Capture the cell that displays the provided text and extract its [X, Y] central coordinate. 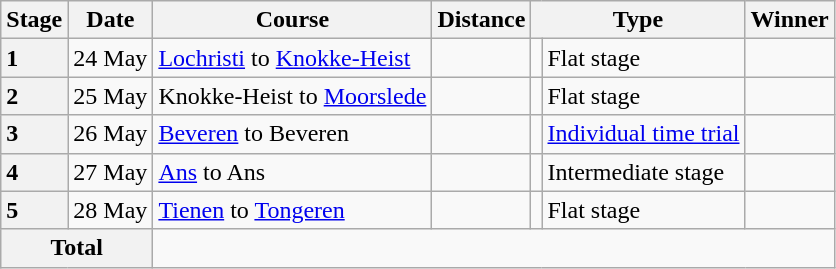
5 [34, 210]
Beveren to Beveren [292, 134]
25 May [110, 96]
26 May [110, 134]
Date [110, 20]
Total [77, 248]
4 [34, 172]
Knokke-Heist to Moorslede [292, 96]
Winner [790, 20]
Type [638, 20]
Distance [482, 20]
24 May [110, 58]
Lochristi to Knokke-Heist [292, 58]
Stage [34, 20]
2 [34, 96]
28 May [110, 210]
1 [34, 58]
Ans to Ans [292, 172]
Tienen to Tongeren [292, 210]
Course [292, 20]
3 [34, 134]
Intermediate stage [644, 172]
Individual time trial [644, 134]
27 May [110, 172]
